Return (X, Y) of the center of cell containing provided text 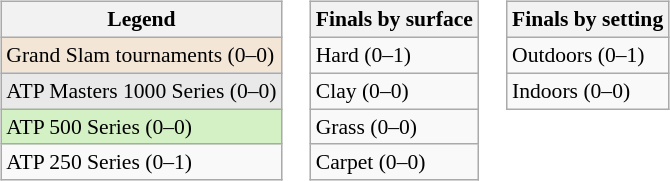
Finals by setting (588, 20)
Indoors (0–0) (588, 91)
Carpet (0–0) (394, 162)
Grass (0–0) (394, 127)
Clay (0–0) (394, 91)
ATP 250 Series (0–1) (141, 162)
Grand Slam tournaments (0–0) (141, 55)
Hard (0–1) (394, 55)
Finals by surface (394, 20)
Legend (141, 20)
ATP Masters 1000 Series (0–0) (141, 91)
Outdoors (0–1) (588, 55)
ATP 500 Series (0–0) (141, 127)
